Scan for the cell matching the given text and deliver its [x, y] coordinate at center. 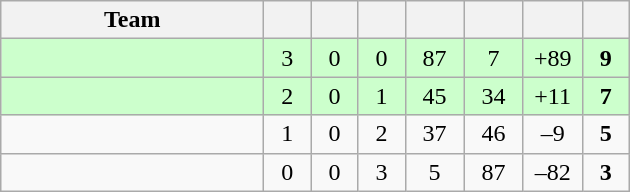
–9 [552, 134]
+11 [552, 96]
9 [606, 58]
Team [132, 20]
37 [434, 134]
34 [494, 96]
46 [494, 134]
45 [434, 96]
–82 [552, 172]
+89 [552, 58]
